Locate the cell with the specified text and output its (x, y) center coordinate. 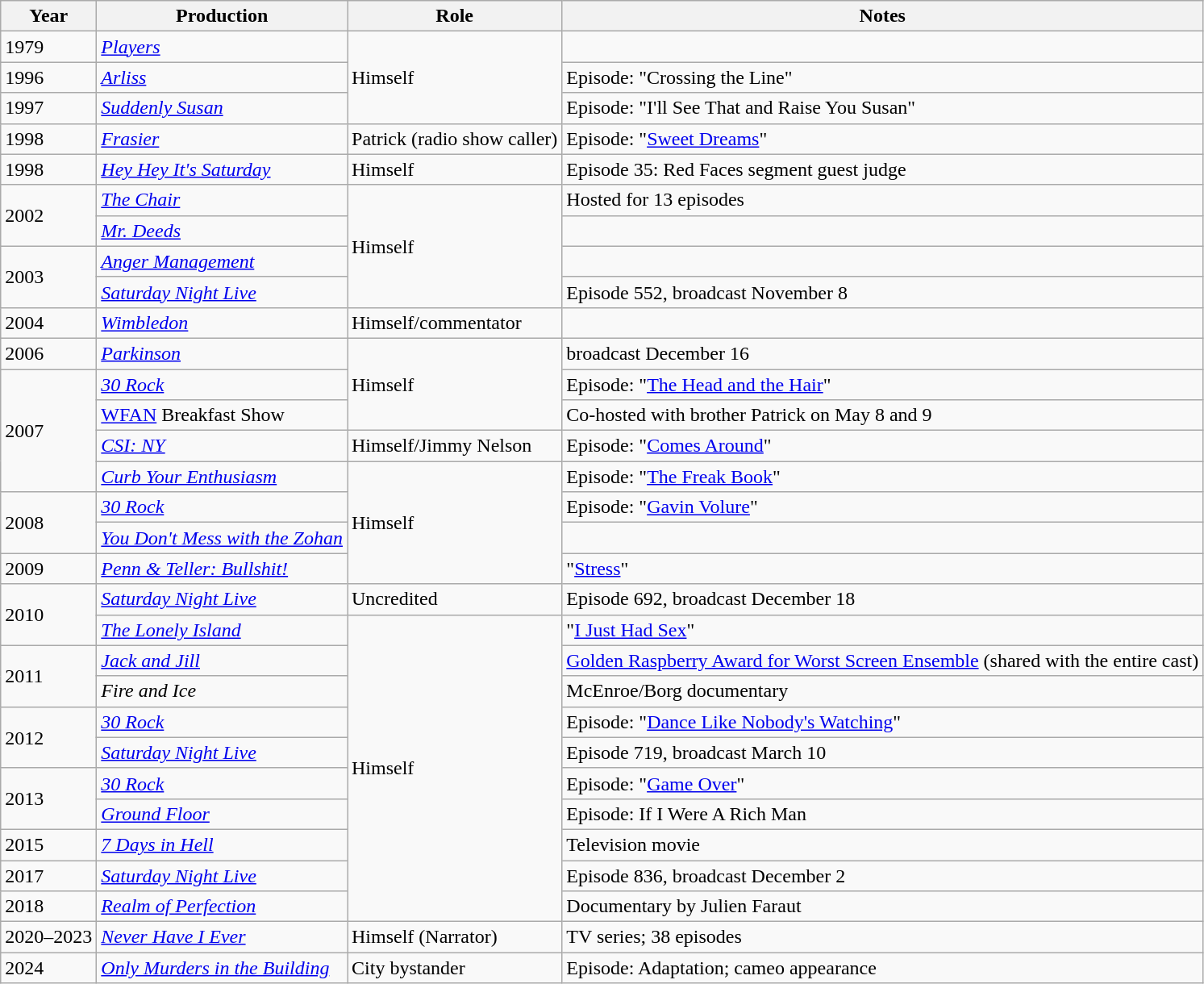
Episode: "Dance Like Nobody's Watching" (882, 722)
Episode 552, broadcast November 8 (882, 292)
TV series; 38 episodes (882, 937)
2012 (48, 737)
Uncredited (454, 599)
Episode 836, broadcast December 2 (882, 875)
Episode: If I Were A Rich Man (882, 814)
Episode: "Sweet Dreams" (882, 139)
You Don't Mess with the Zohan (223, 538)
Penn & Teller: Bullshit! (223, 569)
Documentary by Julien Faraut (882, 907)
Golden Raspberry Award for Worst Screen Ensemble (shared with the entire cast) (882, 661)
Players (223, 47)
1996 (48, 77)
Episode: "Crossing the Line" (882, 77)
Role (454, 16)
Himself/commentator (454, 323)
2008 (48, 523)
Hey Hey It's Saturday (223, 169)
2004 (48, 323)
Wimbledon (223, 323)
"I Just Had Sex" (882, 630)
"Stress" (882, 569)
Anger Management (223, 261)
Jack and Jill (223, 661)
Never Have I Ever (223, 937)
Only Murders in the Building (223, 968)
Ground Floor (223, 814)
Himself/Jimmy Nelson (454, 446)
2006 (48, 353)
Hosted for 13 episodes (882, 200)
2018 (48, 907)
7 Days in Hell (223, 844)
The Chair (223, 200)
2009 (48, 569)
Frasier (223, 139)
2002 (48, 215)
2017 (48, 875)
Suddenly Susan (223, 108)
Episode 692, broadcast December 18 (882, 599)
City bystander (454, 968)
Curb Your Enthusiasm (223, 477)
Production (223, 16)
McEnroe/Borg documentary (882, 691)
Fire and Ice (223, 691)
2003 (48, 277)
2011 (48, 676)
2015 (48, 844)
WFAN Breakfast Show (223, 415)
Realm of Perfection (223, 907)
Episode 35: Red Faces segment guest judge (882, 169)
Co-hosted with brother Patrick on May 8 and 9 (882, 415)
CSI: NY (223, 446)
Episode: "Game Over" (882, 783)
Arliss (223, 77)
Television movie (882, 844)
Episode: "The Freak Book" (882, 477)
Mr. Deeds (223, 231)
Episode: "Comes Around" (882, 446)
1997 (48, 108)
2010 (48, 615)
broadcast December 16 (882, 353)
Himself (Narrator) (454, 937)
The Lonely Island (223, 630)
Year (48, 16)
Notes (882, 16)
1979 (48, 47)
Episode: "I'll See That and Raise You Susan" (882, 108)
Episode: "Gavin Volure" (882, 507)
2013 (48, 798)
Episode: Adaptation; cameo appearance (882, 968)
2007 (48, 431)
Episode 719, broadcast March 10 (882, 753)
2020–2023 (48, 937)
Patrick (radio show caller) (454, 139)
Parkinson (223, 353)
Episode: "The Head and the Hair" (882, 385)
2024 (48, 968)
